Pinpoint the cell where the given text exists, returning its [x, y] midpoint coordinate. 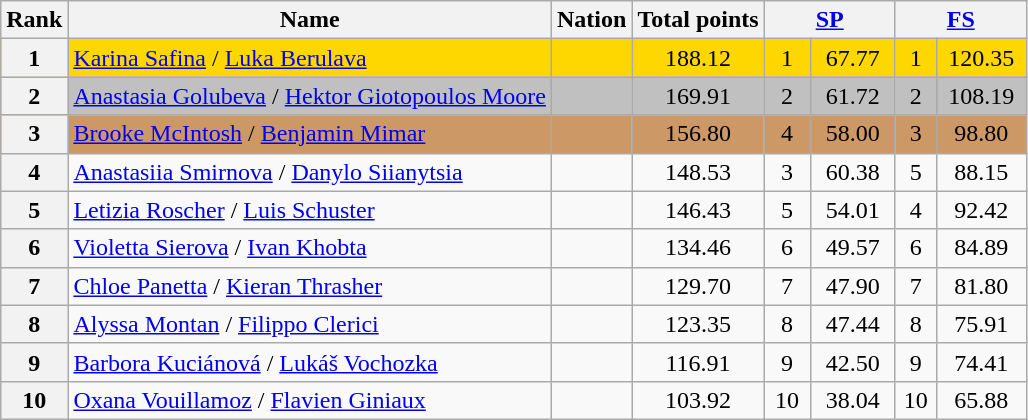
98.80 [981, 134]
129.70 [698, 286]
49.57 [852, 248]
FS [960, 20]
58.00 [852, 134]
SP [830, 20]
108.19 [981, 96]
120.35 [981, 58]
92.42 [981, 210]
47.44 [852, 324]
Barbora Kuciánová / Lukáš Vochozka [310, 362]
88.15 [981, 172]
65.88 [981, 400]
156.80 [698, 134]
Rank [34, 20]
134.46 [698, 248]
67.77 [852, 58]
Total points [698, 20]
148.53 [698, 172]
Brooke McIntosh / Benjamin Mimar [310, 134]
81.80 [981, 286]
116.91 [698, 362]
188.12 [698, 58]
169.91 [698, 96]
60.38 [852, 172]
Violetta Sierova / Ivan Khobta [310, 248]
42.50 [852, 362]
84.89 [981, 248]
Letizia Roscher / Luis Schuster [310, 210]
54.01 [852, 210]
Anastasia Golubeva / Hektor Giotopoulos Moore [310, 96]
Anastasiia Smirnova / Danylo Siianytsia [310, 172]
75.91 [981, 324]
61.72 [852, 96]
123.35 [698, 324]
Name [310, 20]
Chloe Panetta / Kieran Thrasher [310, 286]
74.41 [981, 362]
38.04 [852, 400]
103.92 [698, 400]
47.90 [852, 286]
Nation [592, 20]
Alyssa Montan / Filippo Clerici [310, 324]
Oxana Vouillamoz / Flavien Giniaux [310, 400]
Karina Safina / Luka Berulava [310, 58]
146.43 [698, 210]
